From the cell containing the given text, extract its center point as [X, Y] coordinate. 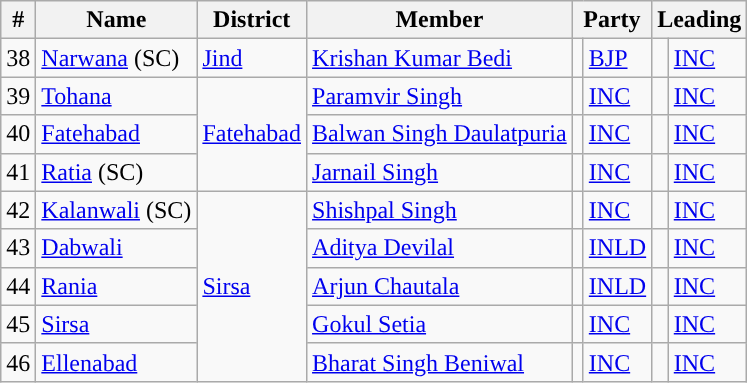
Arjun Chautala [440, 286]
Krishan Kumar Bedi [440, 58]
Tohana [116, 96]
44 [18, 286]
45 [18, 324]
Leading [700, 20]
Ratia (SC) [116, 172]
43 [18, 248]
Narwana (SC) [116, 58]
38 [18, 58]
39 [18, 96]
Rania [116, 286]
Member [440, 20]
BJP [617, 58]
# [18, 20]
District [252, 20]
Paramvir Singh [440, 96]
41 [18, 172]
Kalanwali (SC) [116, 210]
Ellenabad [116, 362]
40 [18, 134]
Aditya Devilal [440, 248]
Party [612, 20]
46 [18, 362]
Jarnail Singh [440, 172]
Bharat Singh Beniwal [440, 362]
Balwan Singh Daulatpuria [440, 134]
Name [116, 20]
42 [18, 210]
Jind [252, 58]
Shishpal Singh [440, 210]
Dabwali [116, 248]
Gokul Setia [440, 324]
